Locate the cell with the specified text and output its (X, Y) center coordinate. 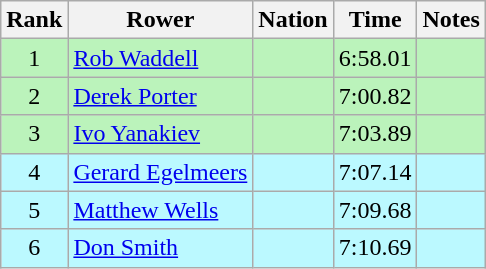
3 (34, 134)
2 (34, 96)
4 (34, 172)
Matthew Wells (160, 210)
Gerard Egelmeers (160, 172)
7:10.69 (375, 248)
5 (34, 210)
Time (375, 20)
Derek Porter (160, 96)
Don Smith (160, 248)
Rob Waddell (160, 58)
Notes (451, 20)
Ivo Yanakiev (160, 134)
Rank (34, 20)
1 (34, 58)
6 (34, 248)
7:03.89 (375, 134)
7:07.14 (375, 172)
Nation (293, 20)
7:00.82 (375, 96)
Rower (160, 20)
6:58.01 (375, 58)
7:09.68 (375, 210)
